Scan for the cell matching the given text and deliver its [x, y] coordinate at center. 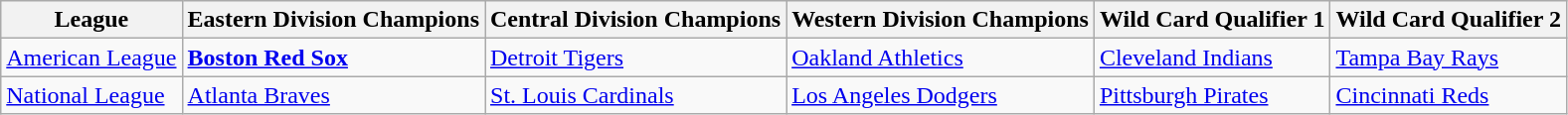
Wild Card Qualifier 2 [1449, 20]
Atlanta Braves [333, 95]
Wild Card Qualifier 1 [1212, 20]
Eastern Division Champions [333, 20]
Los Angeles Dodgers [941, 95]
Cleveland Indians [1212, 57]
Central Division Champions [636, 20]
Oakland Athletics [941, 57]
League [91, 20]
Pittsburgh Pirates [1212, 95]
Western Division Champions [941, 20]
National League [91, 95]
Boston Red Sox [333, 57]
St. Louis Cardinals [636, 95]
Cincinnati Reds [1449, 95]
American League [91, 57]
Detroit Tigers [636, 57]
Tampa Bay Rays [1449, 57]
